Pinpoint the cell where the given text exists, returning its [x, y] midpoint coordinate. 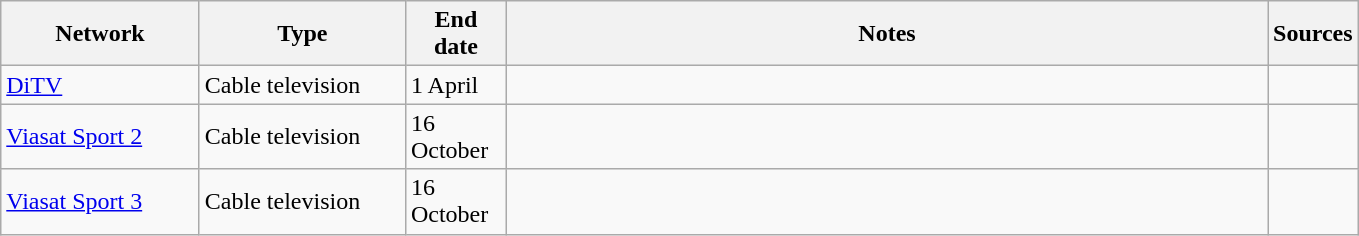
Viasat Sport 2 [100, 136]
Viasat Sport 3 [100, 202]
Type [302, 34]
Notes [886, 34]
Sources [1314, 34]
DiTV [100, 85]
Network [100, 34]
1 April [456, 85]
End date [456, 34]
